Scan for the cell matching the given text and deliver its [x, y] coordinate at center. 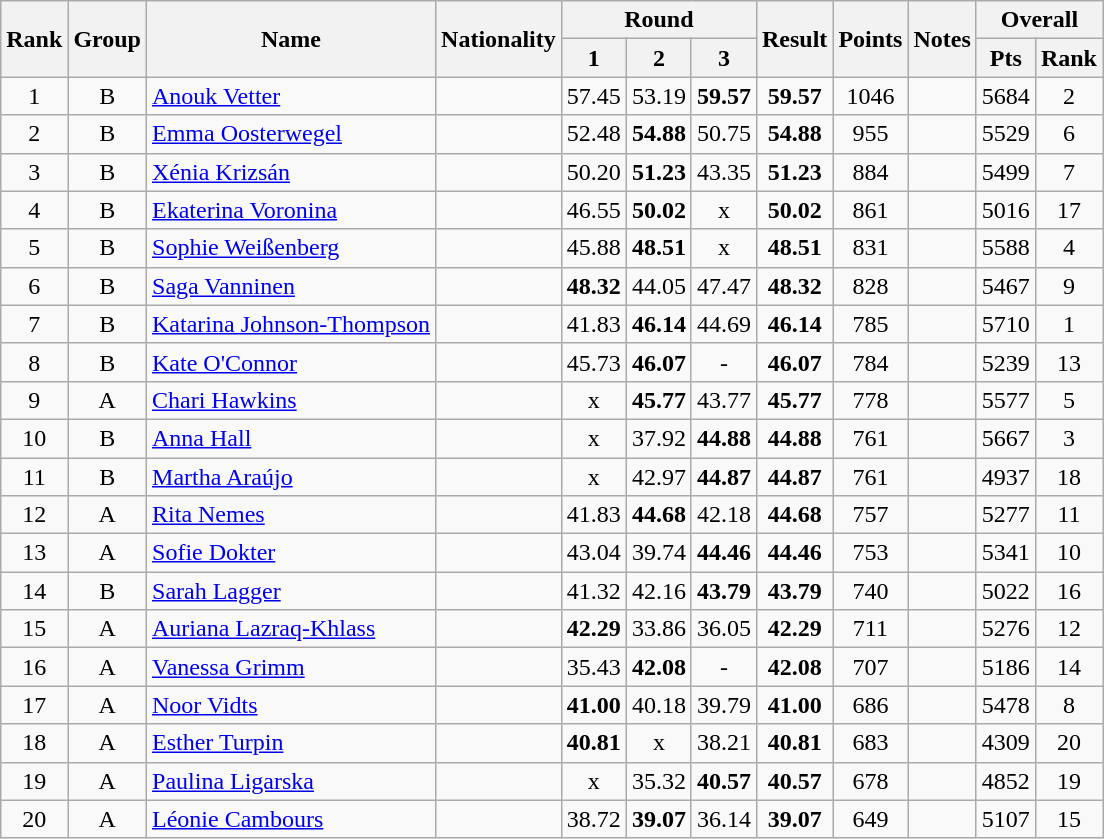
753 [870, 553]
Anna Hall [292, 438]
36.05 [724, 629]
884 [870, 172]
36.14 [724, 819]
Auriana Lazraq-Khlass [292, 629]
1046 [870, 96]
Martha Araújo [292, 477]
Léonie Cambours [292, 819]
44.69 [724, 324]
5684 [1006, 96]
53.19 [658, 96]
40.18 [658, 705]
4937 [1006, 477]
5186 [1006, 667]
Pts [1006, 58]
5277 [1006, 515]
5022 [1006, 591]
Rita Nemes [292, 515]
44.05 [658, 286]
5577 [1006, 400]
4309 [1006, 743]
5467 [1006, 286]
778 [870, 400]
45.88 [594, 248]
42.18 [724, 515]
5710 [1006, 324]
Noor Vidts [292, 705]
Chari Hawkins [292, 400]
785 [870, 324]
Points [870, 39]
5239 [1006, 362]
42.16 [658, 591]
5016 [1006, 210]
4852 [1006, 781]
5341 [1006, 553]
57.45 [594, 96]
Paulina Ligarska [292, 781]
43.35 [724, 172]
Round [658, 20]
45.73 [594, 362]
Name [292, 39]
740 [870, 591]
Nationality [499, 39]
39.74 [658, 553]
46.55 [594, 210]
52.48 [594, 134]
683 [870, 743]
5588 [1006, 248]
5499 [1006, 172]
41.32 [594, 591]
5478 [1006, 705]
Overall [1039, 20]
42.97 [658, 477]
38.21 [724, 743]
784 [870, 362]
50.20 [594, 172]
35.32 [658, 781]
707 [870, 667]
50.75 [724, 134]
Vanessa Grimm [292, 667]
Xénia Krizsán [292, 172]
828 [870, 286]
5276 [1006, 629]
43.04 [594, 553]
Result [794, 39]
678 [870, 781]
Anouk Vetter [292, 96]
649 [870, 819]
831 [870, 248]
Notes [942, 39]
Katarina Johnson-Thompson [292, 324]
39.79 [724, 705]
5529 [1006, 134]
5107 [1006, 819]
Esther Turpin [292, 743]
37.92 [658, 438]
Sofie Dokter [292, 553]
686 [870, 705]
Group [108, 39]
5667 [1006, 438]
Sarah Lagger [292, 591]
861 [870, 210]
47.47 [724, 286]
757 [870, 515]
Ekaterina Voronina [292, 210]
Emma Oosterwegel [292, 134]
955 [870, 134]
Saga Vanninen [292, 286]
Kate O'Connor [292, 362]
711 [870, 629]
33.86 [658, 629]
Sophie Weißenberg [292, 248]
43.77 [724, 400]
38.72 [594, 819]
35.43 [594, 667]
